Output the (x, y) coordinate of the center of the cell containing the given text.  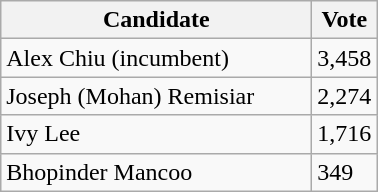
Joseph (Mohan) Remisiar (156, 96)
Candidate (156, 20)
Vote (344, 20)
349 (344, 172)
Ivy Lee (156, 134)
1,716 (344, 134)
Alex Chiu (incumbent) (156, 58)
3,458 (344, 58)
2,274 (344, 96)
Bhopinder Mancoo (156, 172)
